Return (X, Y) of the center of cell containing provided text 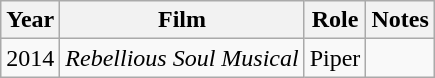
Year (30, 20)
Role (335, 20)
2014 (30, 58)
Piper (335, 58)
Notes (400, 20)
Film (182, 20)
Rebellious Soul Musical (182, 58)
